Return (x, y) of the center of cell containing provided text 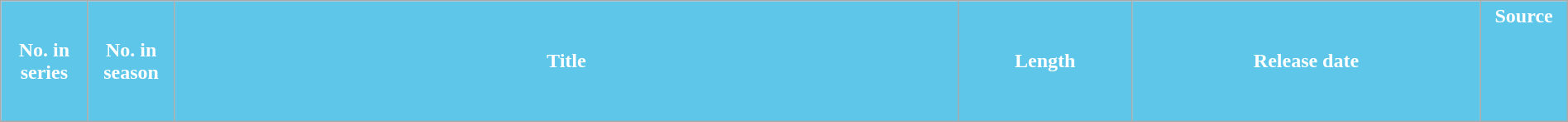
Source (1523, 61)
Title (566, 61)
Length (1045, 61)
No. inseries (45, 61)
Release date (1307, 61)
No. inseason (131, 61)
